For the text-containing cell, return its midpoint in (x, y) coordinate format. 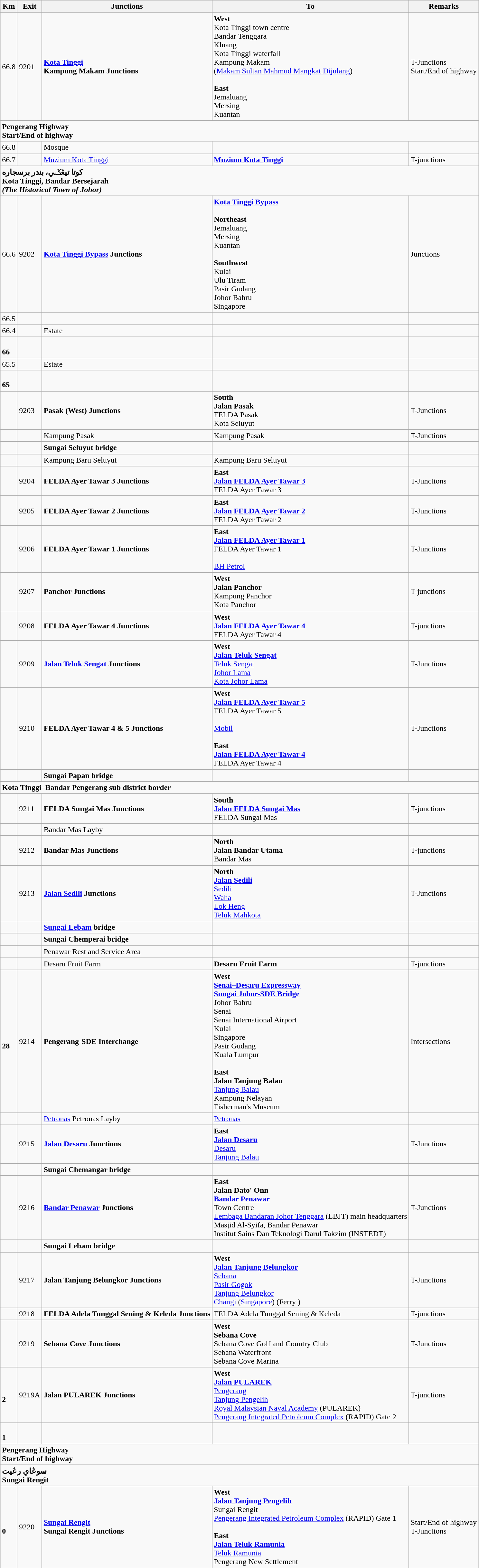
FELDA Ayer Tawar 4 Junctions (127, 626)
9213 (30, 893)
Mosque (127, 147)
West Jalan PULAREKPengerangTanjung PengelihRoyal Malaysian Naval Academy (PULAREK)Pengerang Integrated Petroleum Complex (RAPID) Gate 2 (310, 1395)
کوتا تيڠݢي، بندر برسجارهKota Tinggi, Bandar Bersejarah(The Historical Town of Johor) (239, 181)
South Jalan FELDA Sungai MasFELDA Sungai Mas (310, 809)
WestSebana CoveSebana Cove Golf and Country ClubSebana WaterfrontSebana Cove Marina (310, 1344)
9207 (30, 592)
T-JunctionsStart/End of highway (444, 66)
Intersections (444, 1041)
9217 (30, 1280)
9204 (30, 481)
Kota TinggiKampung Makam Junctions (127, 66)
Jalan Teluk Sengat Junctions (127, 664)
West Jalan Tanjung Belungkor Sebana Pasir Gogok Tanjung Belungkor Changi (Singapore) (Ferry ) (310, 1280)
9215 (30, 1144)
North Jalan Sedili Sedili Waha Lok Heng Teluk Mahkota (310, 893)
EastJalan FELDA Ayer Tawar 3FELDA Ayer Tawar 3 (310, 481)
FELDA Ayer Tawar 2 Junctions (127, 511)
9218 (30, 1314)
FELDA Adela Tunggal Sening & Keleda Junctions (127, 1314)
66.5 (9, 319)
Km (9, 6)
West Jalan FELDA Ayer Tawar 5FELDA Ayer Tawar 5 MobilEastJalan FELDA Ayer Tawar 4FELDA Ayer Tawar 4 (310, 728)
9205 (30, 511)
Sungai Chemangar bridge (127, 1169)
Penawar Rest and Service Area (127, 952)
9206 (30, 549)
1 (9, 1433)
Bandar Mas Layby (127, 830)
Kota Tinggi BypassNortheast Jemaluang Mersing KuantanSouthwest Kulai Ulu Tiram Pasir Gudang Johor Bahru Singapore (310, 254)
9210 (30, 728)
FELDA Ayer Tawar 4 & 5 Junctions (127, 728)
66.7 (9, 160)
9208 (30, 626)
9203 (30, 410)
Remarks (444, 6)
To (310, 6)
9202 (30, 254)
65 (9, 380)
Sungai Chemperai bridge (127, 939)
65.5 (9, 364)
Jalan PULAREK Junctions (127, 1395)
Kota Tinggi–Bandar Pengerang sub district border (239, 788)
SouthJalan PasakFELDA PasakKota Seluyut (310, 410)
Pengerang-SDE Interchange (127, 1041)
FELDA Ayer Tawar 3 Junctions (127, 481)
WestJalan PanchorKampung PanchorKota Panchor (310, 592)
FELDA Adela Tunggal Sening & Keleda (310, 1314)
West Jalan Teluk Sengat Teluk Sengat Johor Lama Kota Johor Lama (310, 664)
Jalan Sedili Junctions (127, 893)
Kota Tinggi Bypass Junctions (127, 254)
Exit (30, 6)
Bandar Penawar Junctions (127, 1208)
East Jalan FELDA Ayer Tawar 2FELDA Ayer Tawar 2 (310, 511)
Start/End of highwayT-Junctions (444, 1527)
Sungai Seluyut bridge (127, 448)
سوڠاي رڠيتSungai Rengit (239, 1476)
9209 (30, 664)
Bandar Mas Junctions (127, 850)
Sungai Papan bridge (127, 775)
66.4 (9, 331)
66.6 (9, 254)
9216 (30, 1208)
2 (9, 1395)
Jalan Tanjung Belungkor Junctions (127, 1280)
Sungai RengitSungai Rengit Junctions (127, 1527)
East Jalan DesaruDesaruTanjung Balau (310, 1144)
NorthJalan Bandar UtamaBandar Mas (310, 850)
Jalan Desaru Junctions (127, 1144)
Sebana Cove Junctions (127, 1344)
9201 (30, 66)
Petronas (310, 1119)
Panchor Junctions (127, 592)
West Jalan FELDA Ayer Tawar 4FELDA Ayer Tawar 4 (310, 626)
9219A (30, 1395)
9219 (30, 1344)
Pasak (West) Junctions (127, 410)
9214 (30, 1041)
28 (9, 1041)
9211 (30, 809)
East Jalan FELDA Ayer Tawar 1FELDA Ayer Tawar 1 BH Petrol (310, 549)
9212 (30, 850)
9220 (30, 1527)
FELDA Sungai Mas Junctions (127, 809)
66 (9, 348)
Petronas Petronas Layby (127, 1119)
FELDA Ayer Tawar 1 Junctions (127, 549)
0 (9, 1527)
